Identify which cell holds the provided text, then report its [x, y] central coordinate. 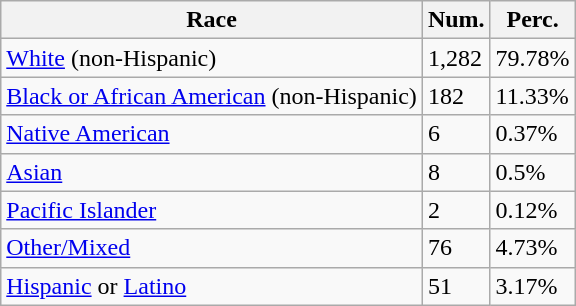
Race [212, 20]
2 [456, 210]
Pacific Islander [212, 210]
6 [456, 134]
182 [456, 96]
Num. [456, 20]
0.37% [532, 134]
1,282 [456, 58]
11.33% [532, 96]
Other/Mixed [212, 248]
Perc. [532, 20]
Asian [212, 172]
White (non-Hispanic) [212, 58]
76 [456, 248]
Hispanic or Latino [212, 286]
0.5% [532, 172]
79.78% [532, 58]
Black or African American (non-Hispanic) [212, 96]
3.17% [532, 286]
8 [456, 172]
0.12% [532, 210]
4.73% [532, 248]
51 [456, 286]
Native American [212, 134]
